Pinpoint the cell where the given text exists, returning its [X, Y] midpoint coordinate. 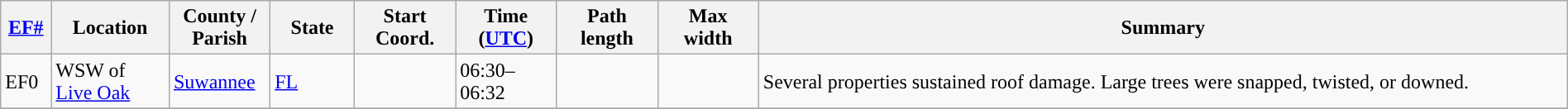
County / Parish [219, 28]
Time (UTC) [506, 28]
Suwannee [219, 81]
WSW of Live Oak [111, 81]
Max width [708, 28]
State [313, 28]
EF0 [26, 81]
06:30–06:32 [506, 81]
Start Coord. [404, 28]
Path length [607, 28]
Summary [1163, 28]
Several properties sustained roof damage. Large trees were snapped, twisted, or downed. [1163, 81]
FL [313, 81]
EF# [26, 28]
Location [111, 28]
